Locate the cell with the specified text and output its (x, y) center coordinate. 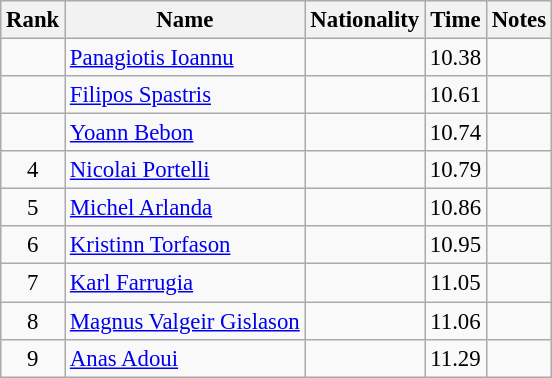
11.05 (456, 283)
9 (33, 358)
7 (33, 283)
Nationality (364, 20)
Yoann Bebon (186, 133)
Name (186, 20)
10.86 (456, 208)
10.95 (456, 245)
6 (33, 245)
Karl Farrugia (186, 283)
Panagiotis Ioannu (186, 58)
Rank (33, 20)
Time (456, 20)
10.61 (456, 95)
Notes (518, 20)
8 (33, 321)
Anas Adoui (186, 358)
11.29 (456, 358)
Magnus Valgeir Gislason (186, 321)
5 (33, 208)
11.06 (456, 321)
Filipos Spastris (186, 95)
Michel Arlanda (186, 208)
10.74 (456, 133)
10.79 (456, 170)
Kristinn Torfason (186, 245)
10.38 (456, 58)
4 (33, 170)
Nicolai Portelli (186, 170)
